Return the [X, Y] coordinate for the center point of the cell that contains the specified text.  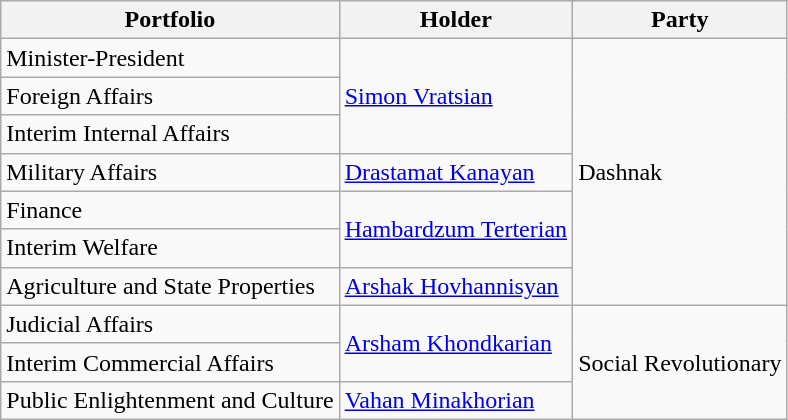
Military Affairs [170, 172]
Interim Internal Affairs [170, 134]
Interim Welfare [170, 248]
Interim Commercial Affairs [170, 362]
Party [680, 20]
Minister-President [170, 58]
Drastamat Kanayan [456, 172]
Vahan Minakhorian [456, 400]
Portfolio [170, 20]
Dashnak [680, 172]
Arsham Khondkarian [456, 343]
Foreign Affairs [170, 96]
Judicial Affairs [170, 324]
Public Enlightenment and Culture [170, 400]
Agriculture and State Properties [170, 286]
Arshak Hovhannisyan [456, 286]
Simon Vratsian [456, 96]
Finance [170, 210]
Holder [456, 20]
Social Revolutionary [680, 362]
Hambardzum Terterian [456, 229]
